Output the (X, Y) coordinate of the center of the cell containing the given text.  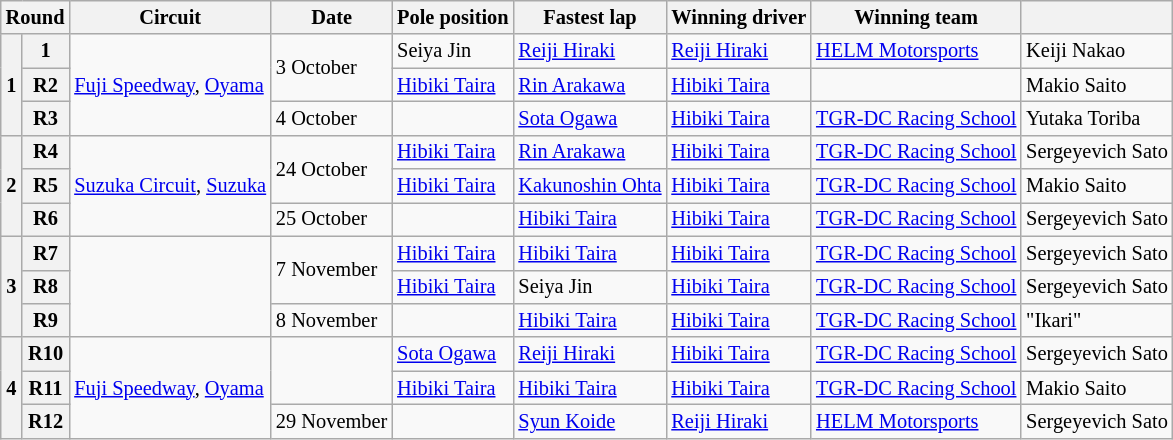
R7 (46, 253)
3 (12, 286)
Winning team (916, 17)
R6 (46, 219)
Fastest lap (590, 17)
25 October (332, 219)
R2 (46, 85)
Suzuka Circuit, Suzuka (170, 186)
"Ikari" (1096, 320)
R3 (46, 118)
R9 (46, 320)
Round (36, 17)
2 (12, 186)
R4 (46, 152)
Kakunoshin Ohta (590, 186)
Yutaka Toriba (1096, 118)
Syun Koide (590, 421)
Keiji Nakao (1096, 51)
24 October (332, 168)
R12 (46, 421)
29 November (332, 421)
4 (12, 388)
Circuit (170, 17)
R5 (46, 186)
8 November (332, 320)
4 October (332, 118)
R8 (46, 287)
Date (332, 17)
7 November (332, 270)
R10 (46, 354)
Pole position (452, 17)
R11 (46, 388)
3 October (332, 68)
Winning driver (738, 17)
